Detect which cell encompasses the target text, then output its (X, Y) center coordinate. 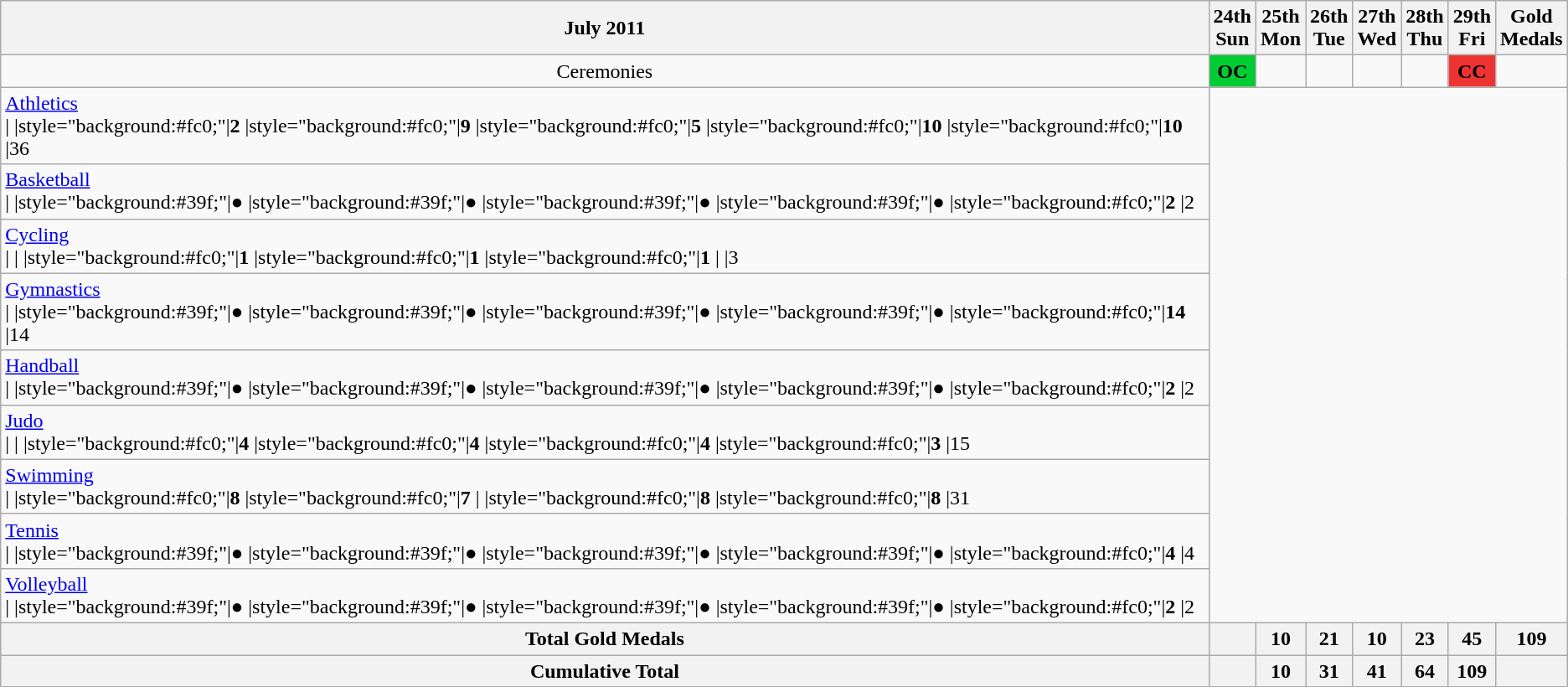
41 (1377, 671)
GoldMedals (1532, 28)
29thFri (1472, 28)
23 (1425, 638)
Judo| | |style="background:#fc0;"|4 |style="background:#fc0;"|4 |style="background:#fc0;"|4 |style="background:#fc0;"|3 |15 (605, 432)
Swimming| |style="background:#fc0;"|8 |style="background:#fc0;"|7 | |style="background:#fc0;"|8 |style="background:#fc0;"|8 |31 (605, 486)
Cycling| | |style="background:#fc0;"|1 |style="background:#fc0;"|1 |style="background:#fc0;"|1 | |3 (605, 246)
CC (1472, 71)
28thThu (1425, 28)
Cumulative Total (605, 671)
31 (1329, 671)
27thWed (1377, 28)
25thMon (1280, 28)
26thTue (1329, 28)
Total Gold Medals (605, 638)
21 (1329, 638)
24thSun (1232, 28)
45 (1472, 638)
OC (1232, 71)
July 2011 (605, 28)
64 (1425, 671)
Ceremonies (605, 71)
